Capture the cell that displays the provided text and extract its [x, y] central coordinate. 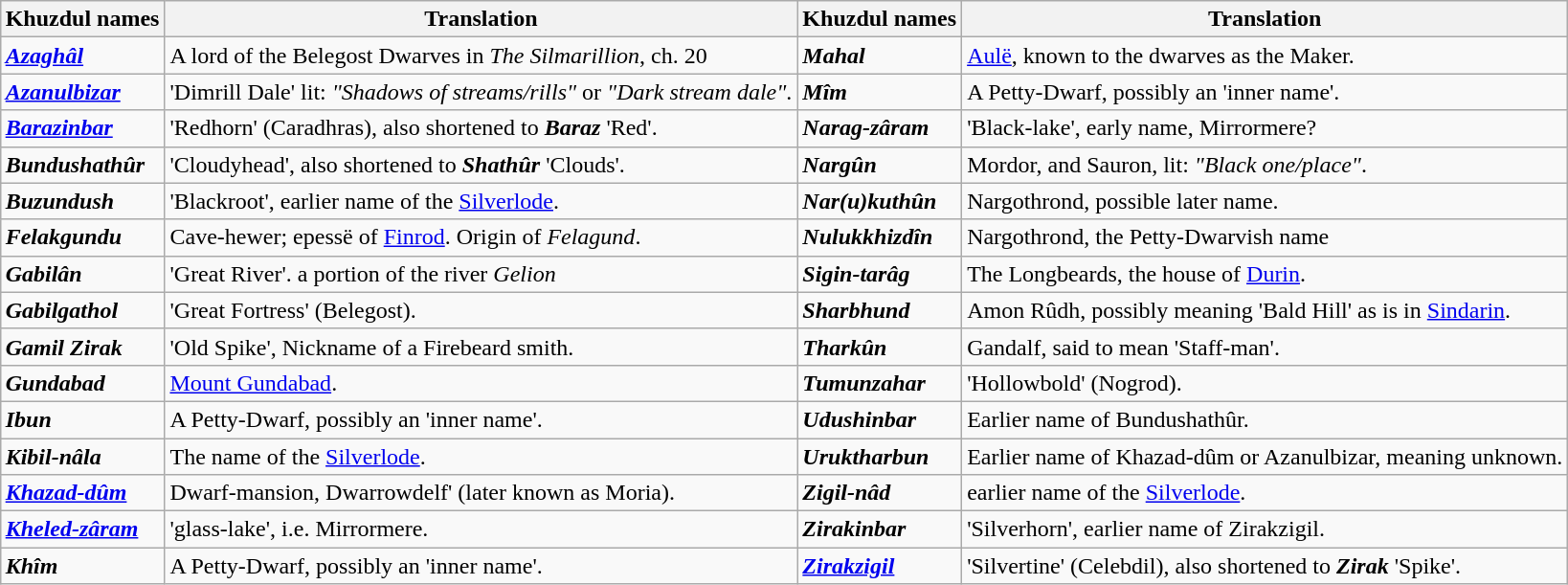
Sigin-tarâg [880, 274]
'Silverhorn', earlier name of Zirakzigil. [1266, 529]
Zigil-nâd [880, 493]
Mount Gundabad. [481, 383]
Cave-hewer; epessë of Finrod. Origin of Felagund. [481, 237]
Gabilân [82, 274]
Sharbhund [880, 310]
Dwarf-mansion, Dwarrowdelf' (later known as Moria). [481, 493]
Khazad-dûm [82, 493]
Kheled-zâram [82, 529]
'Great River'. a portion of the river Gelion [481, 274]
Khîm [82, 566]
Udushinbar [880, 419]
Gabilgathol [82, 310]
Azaghâl [82, 56]
Aulë, known to the dwarves as the Maker. [1266, 56]
Gandalf, said to mean 'Staff-man'. [1266, 347]
Mahal [880, 56]
Amon Rûdh, possibly meaning 'Bald Hill' as is in Sindarin. [1266, 310]
Earlier name of Khazad-dûm or Azanulbizar, meaning unknown. [1266, 457]
'Redhorn' (Caradhras), also shortened to Baraz 'Red'. [481, 128]
Azanulbizar [82, 92]
The Longbeards, the house of Durin. [1266, 274]
A lord of the Belegost Dwarves in The Silmarillion, ch. 20 [481, 56]
Nargothrond, the Petty-Dwarvish name [1266, 237]
Barazinbar [82, 128]
'Black-lake', early name, Mirrormere? [1266, 128]
'Silvertine' (Celebdil), also shortened to Zirak 'Spike'. [1266, 566]
Tharkûn [880, 347]
Nar(u)kuthûn [880, 201]
Kibil-nâla [82, 457]
'Blackroot', earlier name of the Silverlode. [481, 201]
'Cloudyhead', also shortened to Shathûr 'Clouds'. [481, 165]
Zirakinbar [880, 529]
Gundabad [82, 383]
Tumunzahar [880, 383]
Earlier name of Bundushathûr. [1266, 419]
'Old Spike', Nickname of a Firebeard smith. [481, 347]
Mîm [880, 92]
Gamil Zirak [82, 347]
Uruktharbun [880, 457]
Felakgundu [82, 237]
Nargûn [880, 165]
Ibun [82, 419]
Zirakzigil [880, 566]
'Great Fortress' (Belegost). [481, 310]
'glass-lake', i.e. Mirrormere. [481, 529]
'Dimrill Dale' lit: "Shadows of streams/rills" or "Dark stream dale". [481, 92]
Nulukkhizdîn [880, 237]
Bundushathûr [82, 165]
Narag-zâram [880, 128]
Nargothrond, possible later name. [1266, 201]
earlier name of the Silverlode. [1266, 493]
Mordor, and Sauron, lit: "Black one/place". [1266, 165]
'Hollowbold' (Nogrod). [1266, 383]
The name of the Silverlode. [481, 457]
Buzundush [82, 201]
